Return (X, Y) of the center of cell containing provided text 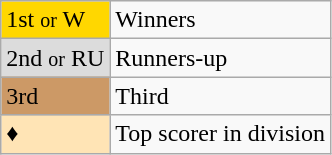
Third (220, 96)
Top scorer in division (220, 134)
♦ (56, 134)
3rd (56, 96)
Winners (220, 20)
Runners-up (220, 58)
1st or W (56, 20)
2nd or RU (56, 58)
